Locate the cell with the specified text and output its [X, Y] center coordinate. 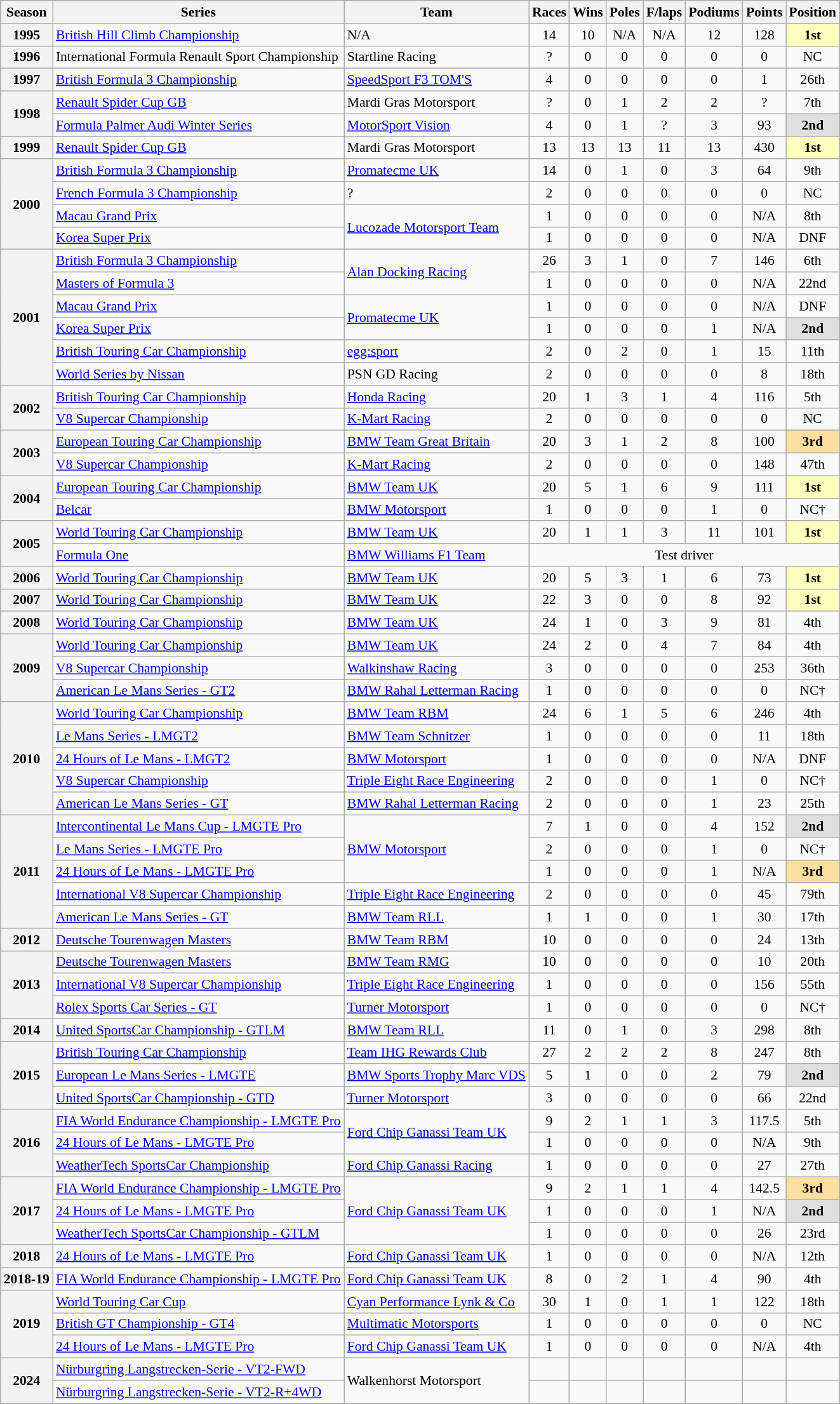
Test driver [684, 555]
Lucozade Motorsport Team [437, 227]
egg:sport [437, 352]
BMW Sports Trophy Marc VDS [437, 1076]
116 [764, 397]
146 [764, 261]
27th [813, 1166]
55th [813, 985]
79th [813, 895]
253 [764, 668]
1997 [27, 80]
2014 [27, 1030]
1998 [27, 114]
American Le Mans Series - GT2 [198, 691]
2019 [27, 1325]
International Formula Renault Sport Championship [198, 57]
World Touring Car Cup [198, 1302]
298 [764, 1030]
2004 [27, 498]
90 [764, 1279]
Nürburgring Langstrecken-Serie - VT2-R+4WD [198, 1392]
Intercontinental Le Mans Cup - LMGTE Pro [198, 827]
152 [764, 827]
F/laps [664, 12]
Belcar [198, 510]
26th [813, 80]
122 [764, 1302]
Formula One [198, 555]
Position [813, 12]
Team IHG Rewards Club [437, 1053]
247 [764, 1053]
PSN GD Racing [437, 374]
2009 [27, 668]
100 [764, 442]
SpeedSport F3 TOM'S [437, 80]
2006 [27, 578]
European Le Mans Series - LMGTE [198, 1076]
2003 [27, 453]
24 Hours of Le Mans - LMGT2 [198, 759]
2011 [27, 872]
156 [764, 985]
MotorSport Vision [437, 125]
Startline Racing [437, 57]
6th [813, 261]
36th [813, 668]
47th [813, 465]
23 [764, 804]
Multimatic Motorsports [437, 1324]
117.5 [764, 1121]
Walkenhorst Motorsport [437, 1381]
Rolex Sports Car Series - GT [198, 1008]
Races [549, 12]
United SportsCar Championship - GTLM [198, 1030]
73 [764, 578]
Podiums [714, 12]
BMW Team Schnitzer [437, 736]
2012 [27, 940]
142.5 [764, 1189]
BMW Team RMG [437, 962]
2005 [27, 544]
22 [549, 600]
11th [813, 352]
2001 [27, 318]
Formula Palmer Audi Winter Series [198, 125]
17th [813, 917]
French Formula 3 Championship [198, 193]
Team [437, 12]
66 [764, 1098]
BMW Team Great Britain [437, 442]
128 [764, 35]
12 [714, 35]
2002 [27, 408]
Wins [588, 12]
1999 [27, 148]
2013 [27, 984]
111 [764, 487]
2010 [27, 759]
2024 [27, 1381]
12th [813, 1257]
World Series by Nissan [198, 374]
23rd [813, 1234]
Cyan Performance Lynk & Co [437, 1302]
WeatherTech SportsCar Championship - GTLM [198, 1234]
BMW Williams F1 Team [437, 555]
7th [813, 103]
Season [27, 12]
Le Mans Series - LMGTE Pro [198, 849]
430 [764, 148]
2008 [27, 623]
81 [764, 623]
246 [764, 714]
Nürburgring Langstrecken-Serie - VT2-FWD [198, 1370]
2000 [27, 204]
93 [764, 125]
13th [813, 940]
1995 [27, 35]
2018-19 [27, 1279]
2017 [27, 1212]
Walkinshaw Racing [437, 668]
2007 [27, 600]
84 [764, 646]
Masters of Formula 3 [198, 284]
British Hill Climb Championship [198, 35]
Honda Racing [437, 397]
92 [764, 600]
45 [764, 895]
Points [764, 12]
Ford Chip Ganassi Racing [437, 1166]
2015 [27, 1076]
Series [198, 12]
2016 [27, 1143]
1996 [27, 57]
79 [764, 1076]
15 [764, 352]
British GT Championship - GT4 [198, 1324]
25th [813, 804]
64 [764, 171]
101 [764, 533]
United SportsCar Championship - GTD [198, 1098]
WeatherTech SportsCar Championship [198, 1166]
2018 [27, 1257]
Poles [625, 12]
148 [764, 465]
Le Mans Series - LMGT2 [198, 736]
Alan Docking Racing [437, 272]
20th [813, 962]
